Determine the (x, y) coordinate at the center of the cell enclosing the given text.  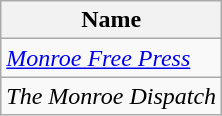
Monroe Free Press (112, 58)
The Monroe Dispatch (112, 96)
Name (112, 20)
